Extract the (X, Y) coordinate from the center of the cell holding the provided text.  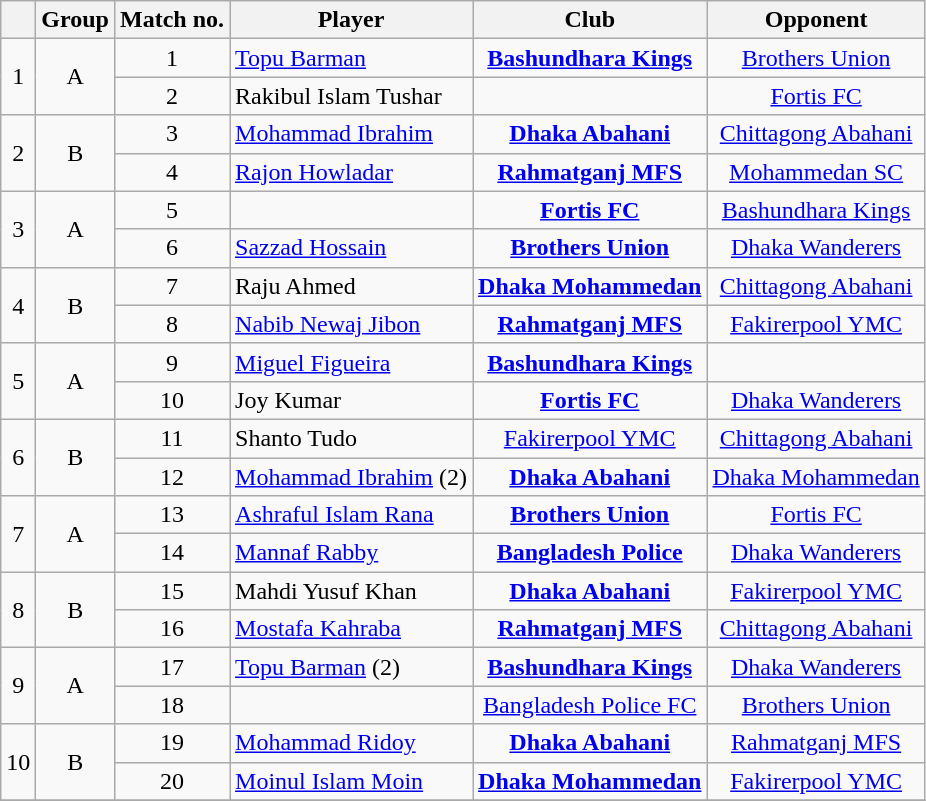
Miguel Figueira (352, 362)
Sazzad Hossain (352, 248)
Shanto Tudo (352, 438)
13 (172, 515)
14 (172, 553)
Joy Kumar (352, 400)
Match no. (172, 20)
Mohammad Ibrahim (352, 134)
Ashraful Islam Rana (352, 515)
11 (172, 438)
Rakibul Islam Tushar (352, 96)
Group (76, 20)
Mohammad Ridoy (352, 743)
Mostafa Kahraba (352, 629)
18 (172, 705)
Nabib Newaj Jibon (352, 324)
Mahdi Yusuf Khan (352, 591)
12 (172, 477)
Rajon Howladar (352, 172)
Opponent (816, 20)
17 (172, 667)
15 (172, 591)
Raju Ahmed (352, 286)
19 (172, 743)
Club (590, 20)
Moinul Islam Moin (352, 781)
Bangladesh Police FC (590, 705)
Bangladesh Police (590, 553)
16 (172, 629)
Mohammedan SC (816, 172)
Mohammad Ibrahim (2) (352, 477)
Topu Barman (2) (352, 667)
Mannaf Rabby (352, 553)
20 (172, 781)
Topu Barman (352, 58)
Player (352, 20)
